Find where the given text appears and provide that cell's center as (X, Y) coordinate. 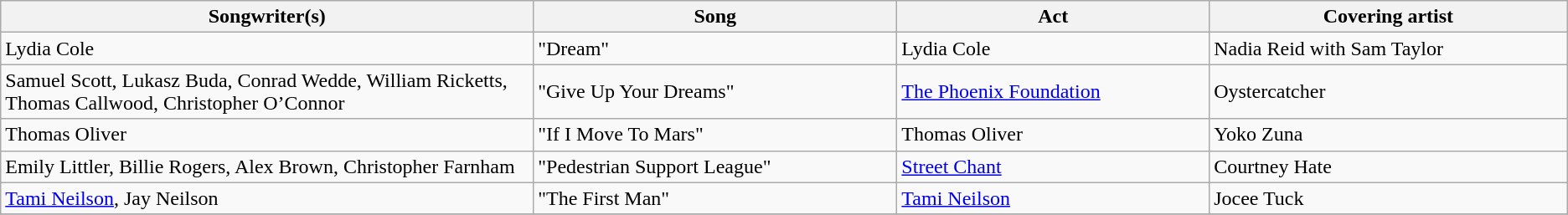
Yoko Zuna (1389, 135)
"Pedestrian Support League" (715, 166)
"Give Up Your Dreams" (715, 92)
Songwriter(s) (267, 17)
"Dream" (715, 49)
Song (715, 17)
Street Chant (1054, 166)
Covering artist (1389, 17)
Courtney Hate (1389, 166)
Tami Neilson, Jay Neilson (267, 198)
"If I Move To Mars" (715, 135)
The Phoenix Foundation (1054, 92)
Jocee Tuck (1389, 198)
Samuel Scott, Lukasz Buda, Conrad Wedde, William Ricketts, Thomas Callwood, Christopher O’Connor (267, 92)
Emily Littler, Billie Rogers, Alex Brown, Christopher Farnham (267, 166)
Nadia Reid with Sam Taylor (1389, 49)
Tami Neilson (1054, 198)
Act (1054, 17)
Oystercatcher (1389, 92)
"The First Man" (715, 198)
